Search for the cell housing the specified text and yield its (x, y) center coordinate. 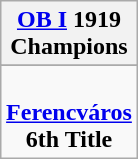
OB I 1919Champions (70, 34)
Ferencváros6th Title (70, 112)
